Capture the cell that displays the provided text and extract its (X, Y) central coordinate. 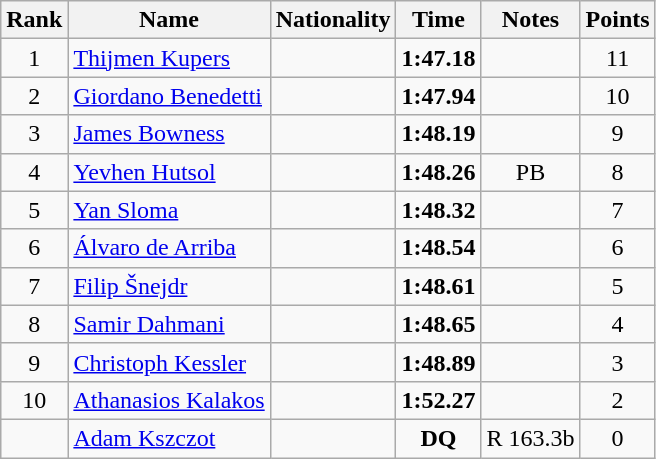
1:48.54 (438, 248)
1:48.19 (438, 134)
Nationality (333, 20)
Álvaro de Arriba (169, 248)
1:47.94 (438, 96)
11 (618, 58)
Time (438, 20)
0 (618, 438)
DQ (438, 438)
Filip Šnejdr (169, 286)
Athanasios Kalakos (169, 400)
Rank (34, 20)
1:48.32 (438, 210)
Adam Kszczot (169, 438)
1:48.26 (438, 172)
PB (530, 172)
1:48.89 (438, 362)
Name (169, 20)
James Bowness (169, 134)
Notes (530, 20)
Yevhen Hutsol (169, 172)
1:48.61 (438, 286)
1:48.65 (438, 324)
R 163.3b (530, 438)
Christoph Kessler (169, 362)
Points (618, 20)
Yan Sloma (169, 210)
Thijmen Kupers (169, 58)
Samir Dahmani (169, 324)
1:47.18 (438, 58)
1 (34, 58)
1:52.27 (438, 400)
Giordano Benedetti (169, 96)
